Scan for the cell matching the given text and deliver its [x, y] coordinate at center. 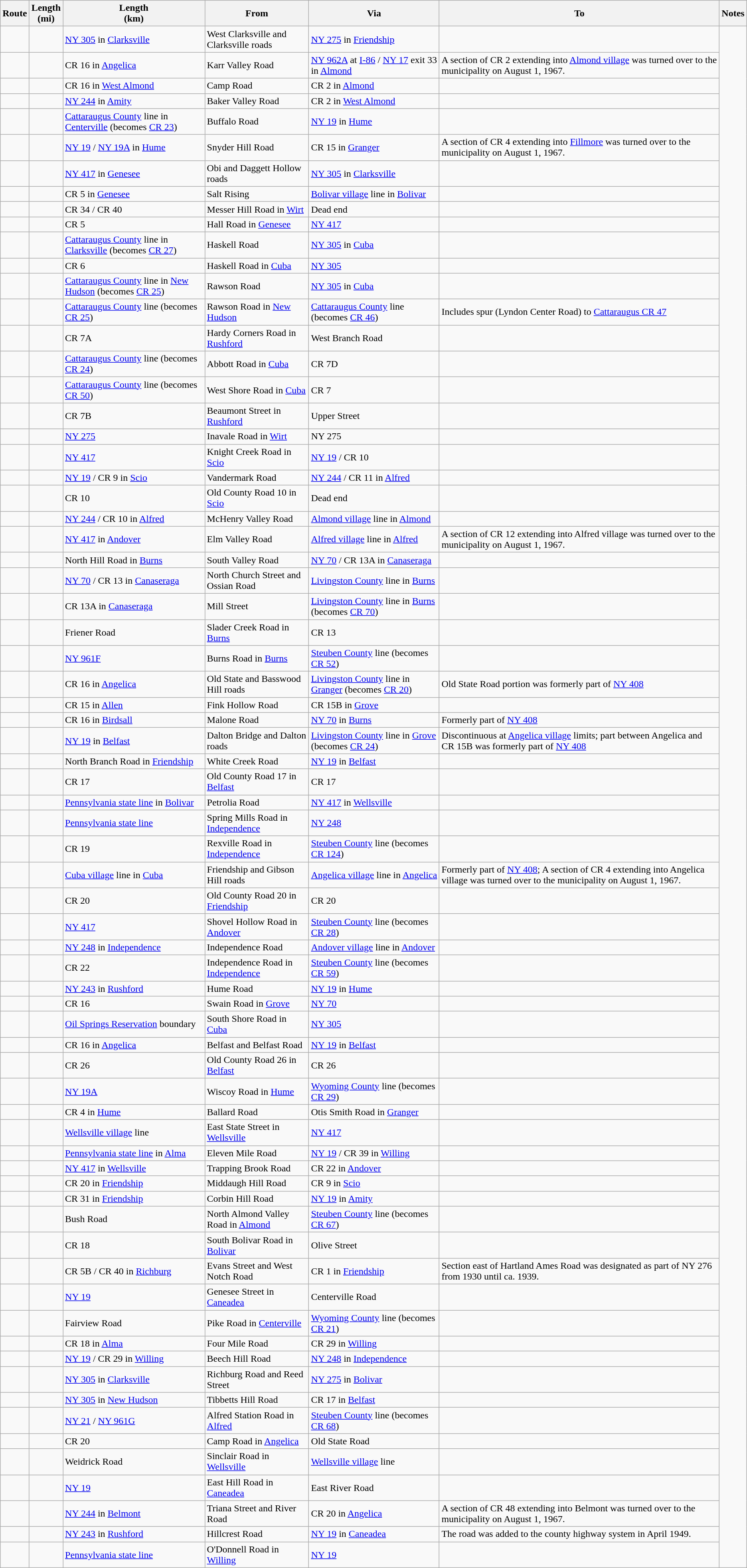
NY 19 / NY 19A in Hume [134, 148]
CR 22 in Andover [374, 1168]
Hall Road in Genesee [257, 224]
The road was added to the county highway system in April 1949. [579, 1534]
North Hill Road in Burns [134, 560]
Andover village line in Andover [374, 947]
Almond village line in Almond [374, 519]
NY 244 in Amity [134, 101]
Four Mile Road [257, 1344]
Malone Road [257, 720]
Eleven Mile Road [257, 1153]
Tibbetts Hill Road [257, 1400]
Steuben County line (becomes CR 52) [374, 658]
Cattaraugus County line (becomes CR 25) [134, 312]
Camp Road [257, 86]
Genesee Street in Caneadea [257, 1297]
NY 248 [374, 823]
Shovel Hollow Road in Andover [257, 926]
Friener Road [134, 632]
Otis Smith Road in Granger [374, 1112]
NY 70 / CR 13A in Canaseraga [374, 560]
Livingston County line in Granger (becomes CR 20) [374, 685]
Hardy Corners Road in Rushford [257, 338]
NY 19 in Amity [374, 1199]
Includes spur (Lyndon Center Road) to Cattaraugus CR 47 [579, 312]
Pike Road in Centerville [257, 1323]
Pennsylvania state line in Alma [134, 1153]
Old County Road 20 in Friendship [257, 901]
Notes [733, 14]
Middaugh Hill Road [257, 1183]
CR 34 / CR 40 [134, 209]
Friendship and Gibson Hill roads [257, 875]
Cattaraugus County line in Centerville (becomes CR 23) [134, 121]
NY 70 in Burns [374, 720]
Camp Road in Angelica [257, 1441]
Messer Hill Road in Wirt [257, 209]
NY 962A at I-86 / NY 17 exit 33 in Almond [374, 65]
South Valley Road [257, 560]
Formerly part of NY 408 [579, 720]
Upper Street [374, 416]
Formerly part of NY 408; A section of CR 4 extending into Angelica village was turned over to the municipality on August 1, 1967. [579, 875]
Cattaraugus County line (becomes CR 46) [374, 312]
Vandermark Road [257, 478]
Old State Road [374, 1441]
A section of CR 4 extending into Fillmore was turned over to the municipality on August 1, 1967. [579, 148]
Cattaraugus County line (becomes CR 50) [134, 390]
CR 15 in Allen [134, 705]
Old State Road portion was formerly part of NY 408 [579, 685]
CR 20 in Angelica [374, 1514]
South Bolivar Road in Bolivar [257, 1245]
NY 305 in New Hudson [134, 1400]
Cattaraugus County line in New Hudson (becomes CR 25) [134, 286]
Slader Creek Road in Burns [257, 632]
Pennsylvania state line in Bolivar [134, 802]
Corbin Hill Road [257, 1199]
Cuba village line in Cuba [134, 875]
Livingston County line in Grove (becomes CR 24) [374, 741]
Wiscoy Road in Hume [257, 1092]
CR 7B [134, 416]
Richburg Road and Reed Street [257, 1380]
CR 17 in Belfast [374, 1400]
McHenry Valley Road [257, 519]
Wyoming County line (becomes CR 29) [374, 1092]
CR 18 [134, 1245]
Hillcrest Road [257, 1534]
Snyder Hill Road [257, 148]
Beech Hill Road [257, 1359]
East Hill Road in Caneadea [257, 1487]
NY 19A [134, 1092]
Wyoming County line (becomes CR 21) [374, 1323]
Alfred village line in Alfred [374, 539]
East River Road [374, 1487]
Centerville Road [374, 1297]
CR 1 in Friendship [374, 1271]
Burns Road in Burns [257, 658]
NY 19 / CR 29 in Willing [134, 1359]
CR 29 in Willing [374, 1344]
Belfast and Belfast Road [257, 1045]
Cattaraugus County line in Clarksville (becomes CR 27) [134, 245]
Independence Road in Independence [257, 968]
Bolivar village line in Bolivar [374, 194]
Baker Valley Road [257, 101]
NY 417 in Genesee [134, 173]
Length(mi) [46, 14]
Old County Road 10 in Scio [257, 498]
To [579, 14]
Length(km) [134, 14]
Dalton Bridge and Dalton roads [257, 741]
North Almond Valley Road in Almond [257, 1219]
NY 244 in Belmont [134, 1514]
South Shore Road in Cuba [257, 1025]
West Clarksville and Clarksville roads [257, 39]
Swain Road in Grove [257, 1004]
Spring Mills Road in Independence [257, 823]
A section of CR 12 extending into Alfred village was turned over to the municipality on August 1, 1967. [579, 539]
NY 70 [374, 1004]
Via [374, 14]
Rawson Road in New Hudson [257, 312]
CR 9 in Scio [374, 1183]
CR 7 [374, 390]
NY 417 in Andover [134, 539]
Angelica village line in Angelica [374, 875]
Cattaraugus County line (becomes CR 24) [134, 364]
Evans Street and West Notch Road [257, 1271]
CR 13A in Canaseraga [134, 606]
Fink Hollow Road [257, 705]
Livingston County line in Burns (becomes CR 70) [374, 606]
Karr Valley Road [257, 65]
O'Donnell Road in Willing [257, 1554]
NY 275 in Friendship [374, 39]
NY 244 / CR 10 in Alfred [134, 519]
NY 19 / CR 39 in Willing [374, 1153]
CR 19 [134, 849]
Alfred Station Road in Alfred [257, 1420]
NY 70 / CR 13 in Canaseraga [134, 580]
Steuben County line (becomes CR 124) [374, 849]
Salt Rising [257, 194]
Haskell Road in Cuba [257, 265]
CR 15 in Granger [374, 148]
CR 15B in Grove [374, 705]
CR 7D [374, 364]
Knight Creek Road in Scio [257, 457]
Steuben County line (becomes CR 67) [374, 1219]
CR 20 in Friendship [134, 1183]
CR 31 in Friendship [134, 1199]
Triana Street and River Road [257, 1514]
Abbott Road in Cuba [257, 364]
CR 5B / CR 40 in Richburg [134, 1271]
CR 16 in West Almond [134, 86]
Steuben County line (becomes CR 59) [374, 968]
Petrolia Road [257, 802]
Olive Street [374, 1245]
NY 961F [134, 658]
Bush Road [134, 1219]
Beaumont Street in Rushford [257, 416]
CR 5 in Genesee [134, 194]
CR 7A [134, 338]
West Shore Road in Cuba [257, 390]
CR 4 in Hume [134, 1112]
Old County Road 17 in Belfast [257, 782]
Oil Springs Reservation boundary [134, 1025]
A section of CR 48 extending into Belmont was turned over to the municipality on August 1, 1967. [579, 1514]
CR 10 [134, 498]
Buffalo Road [257, 121]
From [257, 14]
Obi and Daggett Hollow roads [257, 173]
NY 19 in Caneadea [374, 1534]
Old County Road 26 in Belfast [257, 1065]
Haskell Road [257, 245]
Inavale Road in Wirt [257, 436]
Hume Road [257, 988]
White Creek Road [257, 761]
NY 244 / CR 11 in Alfred [374, 478]
Old State and Basswood Hill roads [257, 685]
Route [15, 14]
Discontinuous at Angelica village limits; part between Angelica and CR 15B was formerly part of NY 408 [579, 741]
Ballard Road [257, 1112]
CR 6 [134, 265]
Section east of Hartland Ames Road was designated as part of NY 276 from 1930 until ca. 1939. [579, 1271]
CR 18 in Alma [134, 1344]
NY 21 / NY 961G [134, 1420]
Rawson Road [257, 286]
Independence Road [257, 947]
Sinclair Road in Wellsville [257, 1462]
NY 19 / CR 9 in Scio [134, 478]
Fairview Road [134, 1323]
Weidrick Road [134, 1462]
CR 22 [134, 968]
Trapping Brook Road [257, 1168]
Livingston County line in Burns [374, 580]
Rexville Road in Independence [257, 849]
NY 19 / CR 10 [374, 457]
East State Street in Wellsville [257, 1132]
Elm Valley Road [257, 539]
North Branch Road in Friendship [134, 761]
Mill Street [257, 606]
North Church Street and Ossian Road [257, 580]
CR 13 [374, 632]
CR 16 in Birdsall [134, 720]
CR 16 [134, 1004]
CR 5 [134, 224]
Steuben County line (becomes CR 68) [374, 1420]
Steuben County line (becomes CR 28) [374, 926]
A section of CR 2 extending into Almond village was turned over to the municipality on August 1, 1967. [579, 65]
NY 275 in Bolivar [374, 1380]
CR 2 in Almond [374, 86]
West Branch Road [374, 338]
CR 2 in West Almond [374, 101]
